Scan for the cell matching the given text and deliver its [X, Y] coordinate at center. 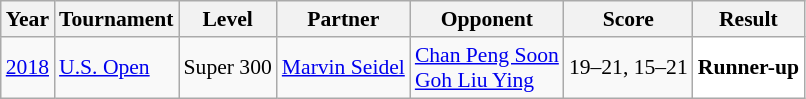
Score [628, 19]
Super 300 [228, 68]
2018 [28, 68]
Runner-up [748, 68]
Tournament [116, 19]
Opponent [487, 19]
U.S. Open [116, 68]
Year [28, 19]
Level [228, 19]
Partner [344, 19]
19–21, 15–21 [628, 68]
Chan Peng Soon Goh Liu Ying [487, 68]
Marvin Seidel [344, 68]
Result [748, 19]
